From the cell containing the given text, extract its center point as [x, y] coordinate. 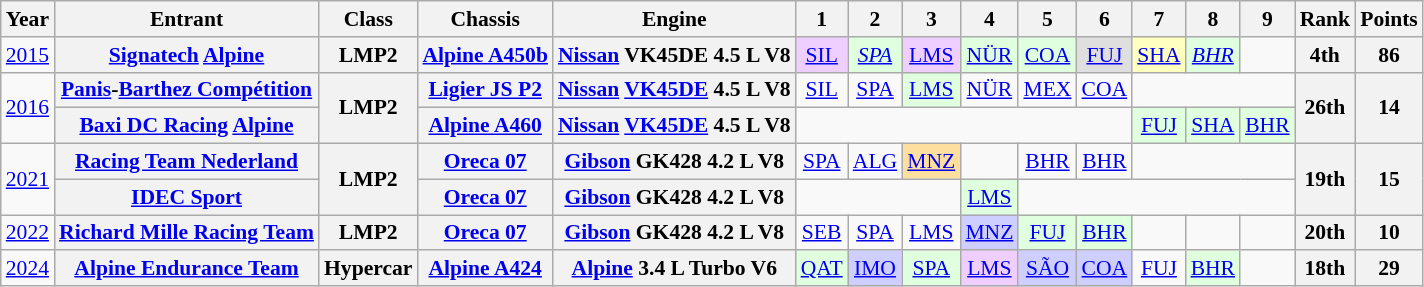
Class [368, 19]
20th [1326, 233]
18th [1326, 269]
29 [1389, 269]
Alpine Endurance Team [186, 269]
Panis-Barthez Compétition [186, 90]
86 [1389, 55]
Racing Team Nederland [186, 162]
2016 [28, 108]
ALG [875, 162]
Baxi DC Racing Alpine [186, 126]
IMO [875, 269]
Engine [674, 19]
5 [1047, 19]
SÃO [1047, 269]
19th [1326, 180]
QAT [822, 269]
Alpine A424 [484, 269]
2015 [28, 55]
Chassis [484, 19]
Points [1389, 19]
4 [989, 19]
Rank [1326, 19]
Hypercar [368, 269]
2024 [28, 269]
Alpine 3.4 L Turbo V6 [674, 269]
Signatech Alpine [186, 55]
9 [1268, 19]
26th [1326, 108]
15 [1389, 180]
4th [1326, 55]
MEX [1047, 90]
Entrant [186, 19]
14 [1389, 108]
7 [1158, 19]
2022 [28, 233]
Alpine A460 [484, 126]
Ligier JS P2 [484, 90]
8 [1214, 19]
1 [822, 19]
Alpine A450b [484, 55]
SEB [822, 233]
Richard Mille Racing Team [186, 233]
2021 [28, 180]
10 [1389, 233]
2 [875, 19]
Year [28, 19]
3 [931, 19]
6 [1105, 19]
IDEC Sport [186, 197]
